Output the [x, y] coordinate of the center of the cell containing the given text.  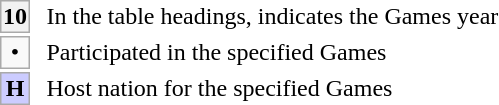
• [15, 52]
10 [15, 16]
H [15, 88]
